Identify which cell holds the provided text, then report its (x, y) central coordinate. 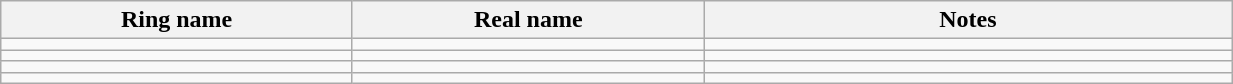
Real name (528, 20)
Ring name (177, 20)
Notes (968, 20)
